Return [X, Y] of the center of cell containing provided text 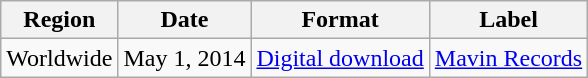
Format [340, 20]
Region [60, 20]
May 1, 2014 [184, 58]
Label [508, 20]
Digital download [340, 58]
Date [184, 20]
Mavin Records [508, 58]
Worldwide [60, 58]
